Scan for the cell matching the given text and deliver its [x, y] coordinate at center. 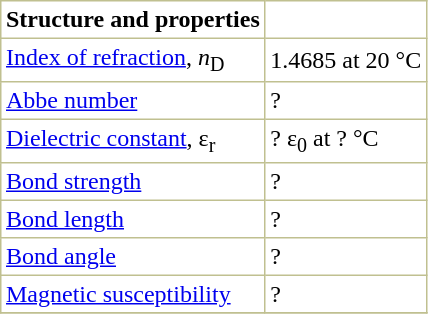
Dielectric constant, εr [133, 142]
Bond length [133, 220]
? ε0 at ? °C [346, 142]
1.4685 at 20 °C [346, 60]
Abbe number [133, 101]
Magnetic susceptibility [133, 295]
Bond strength [133, 182]
Bond angle [133, 257]
Index of refraction, nD [133, 60]
Structure and properties [133, 20]
